From the cell containing the given text, extract its center point as (X, Y) coordinate. 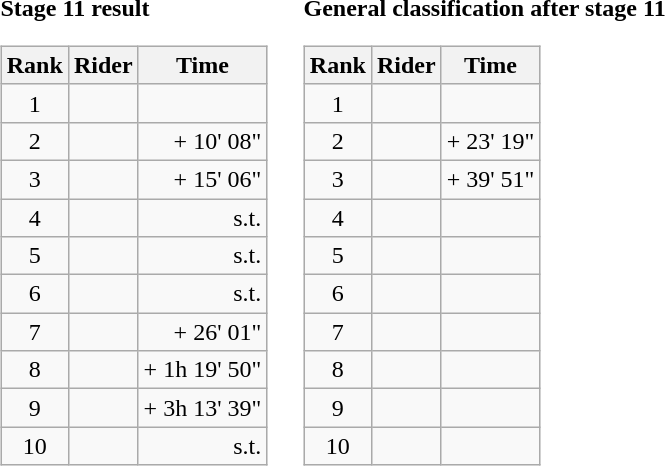
+ 1h 19' 50" (202, 370)
+ 15' 06" (202, 179)
+ 23' 19" (490, 141)
+ 3h 13' 39" (202, 408)
+ 39' 51" (490, 179)
+ 26' 01" (202, 332)
+ 10' 08" (202, 141)
